For the text-containing cell, return its midpoint in (x, y) coordinate format. 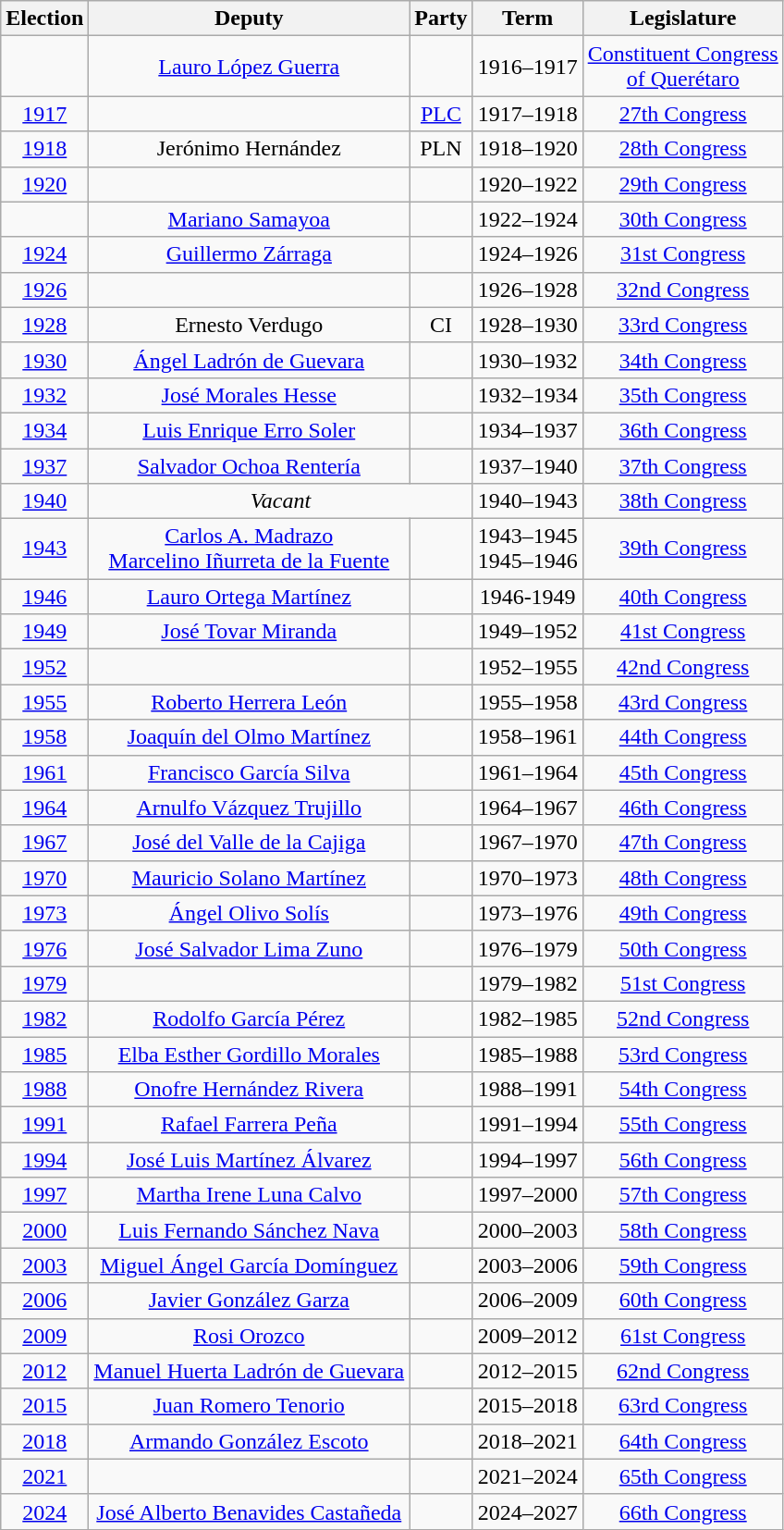
Ángel Olivo Solís (250, 913)
1917 (44, 114)
54th Congress (682, 1090)
37th Congress (682, 465)
Arnulfo Vázquez Trujillo (250, 808)
1949 (44, 632)
Martha Irene Luna Calvo (250, 1195)
1964–1967 (527, 808)
28th Congress (682, 149)
62nd Congress (682, 1371)
63rd Congress (682, 1406)
56th Congress (682, 1160)
27th Congress (682, 114)
1928 (44, 325)
1955 (44, 702)
2012 (44, 1371)
2009–2012 (527, 1336)
1997 (44, 1195)
1979–1982 (527, 983)
1924 (44, 254)
1920–1922 (527, 184)
61st Congress (682, 1336)
Onofre Hernández Rivera (250, 1090)
2006–2009 (527, 1301)
1916–1917 (527, 67)
Elba Esther Gordillo Morales (250, 1054)
1970 (44, 878)
1958 (44, 737)
1926 (44, 290)
1918 (44, 149)
1976–1979 (527, 948)
Mauricio Solano Martínez (250, 878)
2012–2015 (527, 1371)
1926–1928 (527, 290)
Election (44, 19)
Vacant (281, 501)
1943–19451945–1946 (527, 549)
2003 (44, 1265)
2024–2027 (527, 1511)
1930–1932 (527, 360)
1982–1985 (527, 1018)
1946 (44, 597)
1932–1934 (527, 395)
Roberto Herrera León (250, 702)
1943 (44, 549)
1918–1920 (527, 149)
2000–2003 (527, 1230)
1967 (44, 843)
1988 (44, 1090)
32nd Congress (682, 290)
53rd Congress (682, 1054)
1949–1952 (527, 632)
52nd Congress (682, 1018)
30th Congress (682, 219)
43rd Congress (682, 702)
CI (441, 325)
1932 (44, 395)
Javier González Garza (250, 1301)
2021 (44, 1476)
José Alberto Benavides Castañeda (250, 1511)
Salvador Ochoa Rentería (250, 465)
2000 (44, 1230)
47th Congress (682, 843)
Rosi Orozco (250, 1336)
2009 (44, 1336)
1940 (44, 501)
Party (441, 19)
1955–1958 (527, 702)
48th Congress (682, 878)
2015–2018 (527, 1406)
1991 (44, 1125)
1946-1949 (527, 597)
1988–1991 (527, 1090)
36th Congress (682, 430)
Juan Romero Tenorio (250, 1406)
35th Congress (682, 395)
1982 (44, 1018)
1976 (44, 948)
38th Congress (682, 501)
Lauro Ortega Martínez (250, 597)
2006 (44, 1301)
1961–1964 (527, 772)
1920 (44, 184)
45th Congress (682, 772)
29th Congress (682, 184)
1967–1970 (527, 843)
1937 (44, 465)
39th Congress (682, 549)
33rd Congress (682, 325)
Ángel Ladrón de Guevara (250, 360)
PLC (441, 114)
1970–1973 (527, 878)
1961 (44, 772)
1997–2000 (527, 1195)
34th Congress (682, 360)
1973–1976 (527, 913)
José Morales Hesse (250, 395)
2018 (44, 1441)
2021–2024 (527, 1476)
41st Congress (682, 632)
50th Congress (682, 948)
40th Congress (682, 597)
57th Congress (682, 1195)
31st Congress (682, 254)
59th Congress (682, 1265)
2003–2006 (527, 1265)
1979 (44, 983)
1937–1940 (527, 465)
2015 (44, 1406)
Jerónimo Hernández (250, 149)
58th Congress (682, 1230)
Guillermo Zárraga (250, 254)
Lauro López Guerra (250, 67)
1930 (44, 360)
Manuel Huerta Ladrón de Guevara (250, 1371)
1985–1988 (527, 1054)
Constituent Congressof Querétaro (682, 67)
2024 (44, 1511)
2018–2021 (527, 1441)
1994 (44, 1160)
65th Congress (682, 1476)
1985 (44, 1054)
Ernesto Verdugo (250, 325)
Deputy (250, 19)
1973 (44, 913)
1994–1997 (527, 1160)
Legislature (682, 19)
Term (527, 19)
Francisco García Silva (250, 772)
José Luis Martínez Álvarez (250, 1160)
1958–1961 (527, 737)
Luis Enrique Erro Soler (250, 430)
1924–1926 (527, 254)
49th Congress (682, 913)
1934–1937 (527, 430)
Miguel Ángel García Domínguez (250, 1265)
60th Congress (682, 1301)
1922–1924 (527, 219)
44th Congress (682, 737)
José del Valle de la Cajiga (250, 843)
46th Congress (682, 808)
1991–1994 (527, 1125)
1952 (44, 667)
1952–1955 (527, 667)
Luis Fernando Sánchez Nava (250, 1230)
José Salvador Lima Zuno (250, 948)
Rodolfo García Pérez (250, 1018)
Rafael Farrera Peña (250, 1125)
José Tovar Miranda (250, 632)
42nd Congress (682, 667)
55th Congress (682, 1125)
66th Congress (682, 1511)
Joaquín del Olmo Martínez (250, 737)
1928–1930 (527, 325)
Armando González Escoto (250, 1441)
Carlos A. MadrazoMarcelino Iñurreta de la Fuente (250, 549)
1940–1943 (527, 501)
1964 (44, 808)
Mariano Samayoa (250, 219)
1934 (44, 430)
PLN (441, 149)
51st Congress (682, 983)
64th Congress (682, 1441)
1917–1918 (527, 114)
